From the cell containing the given text, extract its center point as (X, Y) coordinate. 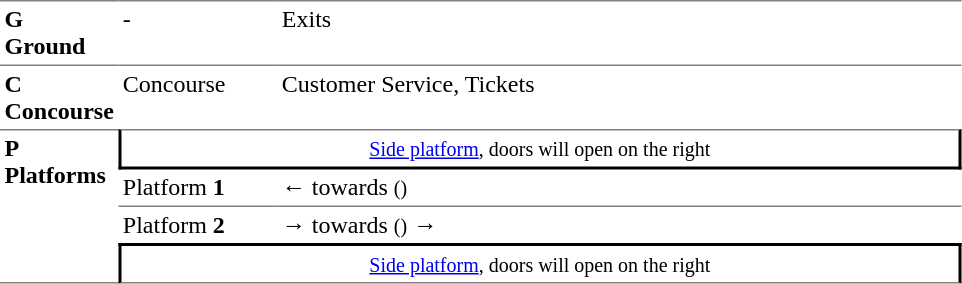
GGround (59, 33)
PPlatforms (59, 206)
→ towards () → (619, 225)
Platform 2 (198, 225)
Platform 1 (198, 189)
← towards () (619, 189)
Customer Service, Tickets (619, 98)
- (198, 33)
CConcourse (59, 98)
Concourse (198, 98)
Exits (619, 33)
